Determine the (x, y) coordinate at the center of the cell enclosing the given text.  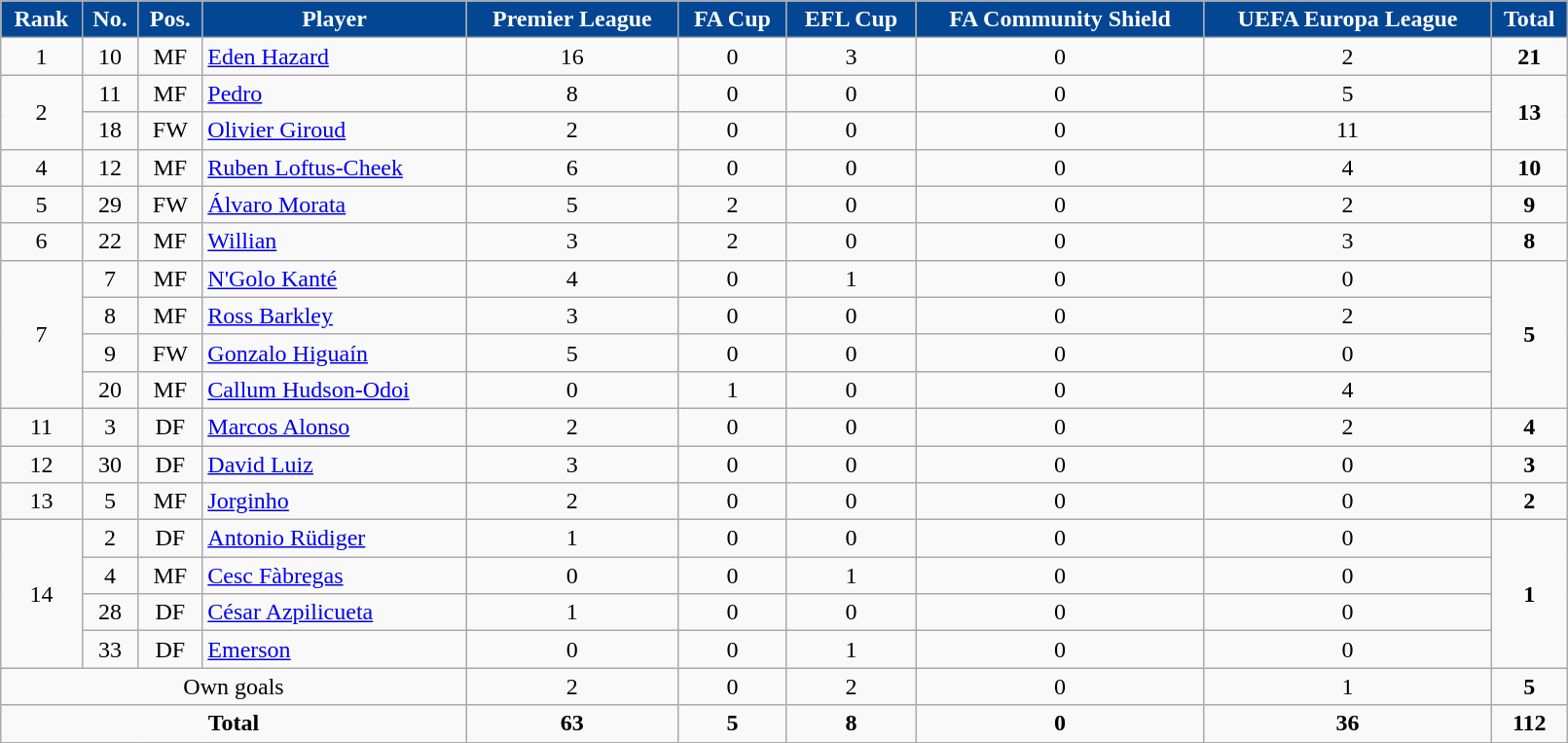
28 (110, 613)
Willian (335, 241)
Ruben Loftus-Cheek (335, 167)
UEFA Europa League (1347, 19)
33 (110, 650)
EFL Cup (851, 19)
David Luiz (335, 464)
Álvaro Morata (335, 204)
30 (110, 464)
Gonzalo Higuaín (335, 353)
César Azpilicueta (335, 613)
16 (572, 56)
18 (110, 130)
21 (1530, 56)
Player (335, 19)
22 (110, 241)
Ross Barkley (335, 316)
FA Community Shield (1061, 19)
112 (1530, 724)
63 (572, 724)
Jorginho (335, 502)
Marcos Alonso (335, 427)
Callum Hudson-Odoi (335, 390)
Emerson (335, 650)
36 (1347, 724)
Rank (41, 19)
Antonio Rüdiger (335, 539)
No. (110, 19)
N'Golo Kanté (335, 279)
20 (110, 390)
Pos. (170, 19)
Own goals (234, 687)
Eden Hazard (335, 56)
Olivier Giroud (335, 130)
Pedro (335, 93)
Premier League (572, 19)
FA Cup (732, 19)
29 (110, 204)
Cesc Fàbregas (335, 576)
14 (41, 594)
